Find where the given text appears and provide that cell's center as (X, Y) coordinate. 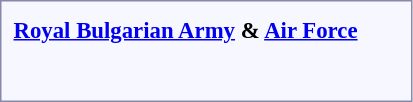
Royal Bulgarian Army & Air Force (186, 30)
